Provide the [X, Y] coordinate of the cell's center where the given text is located.  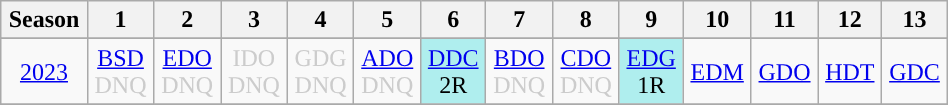
8 [586, 20]
Season [44, 20]
EDM [717, 72]
HDT [850, 72]
4 [320, 20]
EDODNQ [188, 72]
DDC2R [454, 72]
IDODNQ [254, 72]
BDODNQ [520, 72]
CDODNQ [586, 72]
ADODNQ [388, 72]
1 [120, 20]
2023 [44, 72]
11 [784, 20]
7 [520, 20]
GDC [915, 72]
9 [651, 20]
5 [388, 20]
13 [915, 20]
2 [188, 20]
BSDDNQ [120, 72]
GDO [784, 72]
10 [717, 20]
GDGDNQ [320, 72]
3 [254, 20]
EDG1R [651, 72]
6 [454, 20]
12 [850, 20]
